Find where the given text appears and provide that cell's center as (X, Y) coordinate. 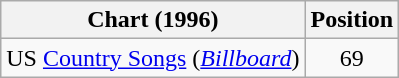
US Country Songs (Billboard) (153, 58)
Chart (1996) (153, 20)
69 (352, 58)
Position (352, 20)
